Identify which cell holds the provided text, then report its [X, Y] central coordinate. 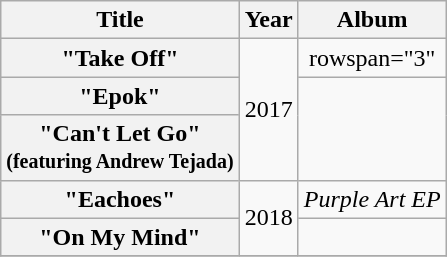
Title [120, 20]
rowspan="3" [372, 58]
"Take Off" [120, 58]
"Can't Let Go"(featuring Andrew Tejada) [120, 148]
Album [372, 20]
"Epok" [120, 96]
2017 [268, 110]
"Eachoes" [120, 199]
"On My Mind" [120, 237]
Year [268, 20]
2018 [268, 218]
Purple Art EP [372, 199]
